Capture the cell that displays the provided text and extract its (X, Y) central coordinate. 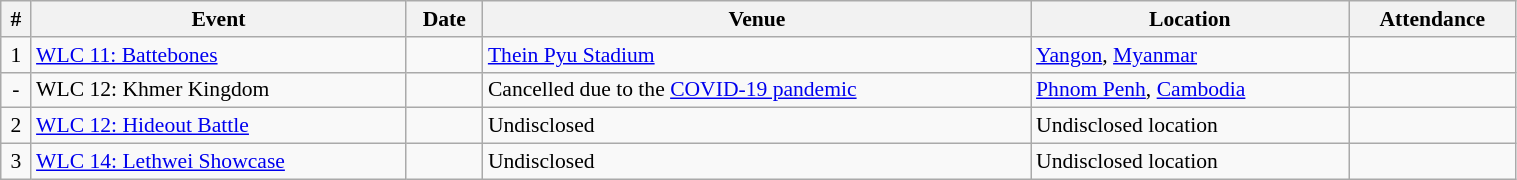
2 (16, 126)
Venue (757, 19)
# (16, 19)
1 (16, 55)
Phnom Penh, Cambodia (1190, 90)
WLC 12: Khmer Kingdom (218, 90)
Thein Pyu Stadium (757, 55)
Event (218, 19)
- (16, 90)
WLC 11: Battebones (218, 55)
Date (444, 19)
3 (16, 162)
Yangon, Myanmar (1190, 55)
WLC 12: Hideout Battle (218, 126)
Cancelled due to the COVID-19 pandemic (757, 90)
Attendance (1432, 19)
Location (1190, 19)
WLC 14: Lethwei Showcase (218, 162)
